From the cell containing the given text, extract its center point as [X, Y] coordinate. 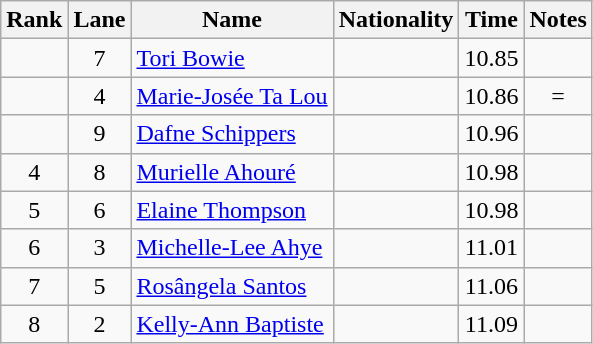
Nationality [396, 20]
Elaine Thompson [232, 210]
Notes [558, 20]
11.01 [492, 248]
Murielle Ahouré [232, 172]
Dafne Schippers [232, 134]
2 [100, 324]
11.09 [492, 324]
10.96 [492, 134]
Time [492, 20]
11.06 [492, 286]
Marie-Josée Ta Lou [232, 96]
9 [100, 134]
Name [232, 20]
10.85 [492, 58]
10.86 [492, 96]
Lane [100, 20]
Michelle-Lee Ahye [232, 248]
Rank [34, 20]
Tori Bowie [232, 58]
3 [100, 248]
Kelly-Ann Baptiste [232, 324]
Rosângela Santos [232, 286]
= [558, 96]
